Find where the given text appears and provide that cell's center as (x, y) coordinate. 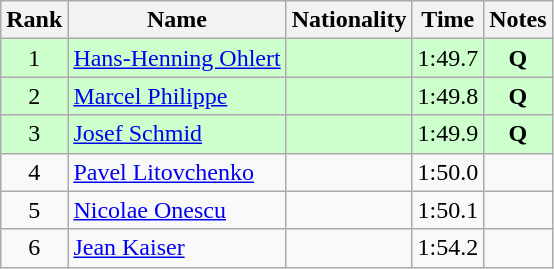
1:49.8 (448, 96)
Time (448, 20)
4 (34, 172)
1:54.2 (448, 248)
1:49.7 (448, 58)
1:50.0 (448, 172)
3 (34, 134)
5 (34, 210)
Nationality (349, 20)
Name (177, 20)
1:49.9 (448, 134)
Nicolae Onescu (177, 210)
Marcel Philippe (177, 96)
Josef Schmid (177, 134)
Rank (34, 20)
Notes (518, 20)
1 (34, 58)
1:50.1 (448, 210)
Jean Kaiser (177, 248)
6 (34, 248)
Pavel Litovchenko (177, 172)
Hans-Henning Ohlert (177, 58)
2 (34, 96)
